Output the [x, y] coordinate of the center of the cell containing the given text.  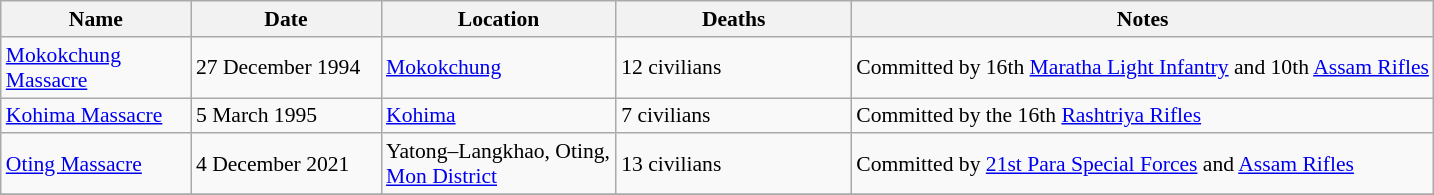
Mokokchung [498, 68]
Kohima [498, 116]
Date [286, 19]
Location [498, 19]
Kohima Massacre [96, 116]
4 December 2021 [286, 164]
13 civilians [734, 164]
Notes [1142, 19]
Oting Massacre [96, 164]
Name [96, 19]
Deaths [734, 19]
Committed by 21st Para Special Forces and Assam Rifles [1142, 164]
5 March 1995 [286, 116]
Mokokchung Massacre [96, 68]
Committed by 16th Maratha Light Infantry and 10th Assam Rifles [1142, 68]
Yatong–Langkhao, Oting, Mon District [498, 164]
12 civilians [734, 68]
7 civilians [734, 116]
27 December 1994 [286, 68]
Committed by the 16th Rashtriya Rifles [1142, 116]
